Determine the (X, Y) coordinate at the center of the cell enclosing the given text.  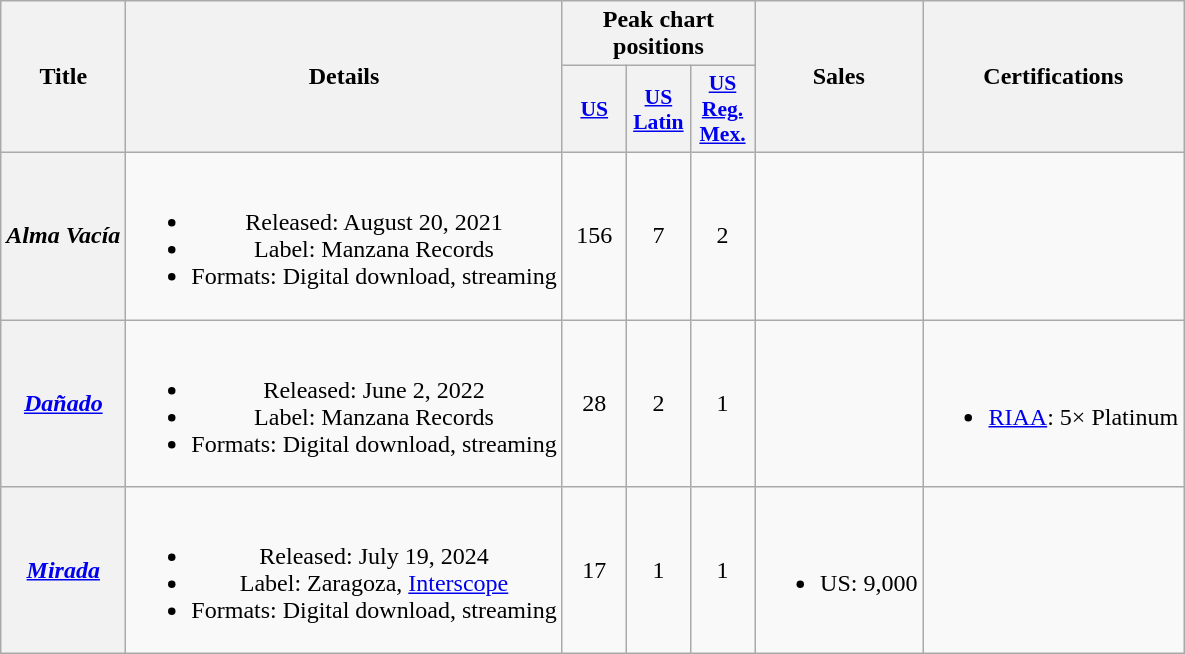
US: 9,000 (839, 570)
17 (594, 570)
Title (64, 77)
Released: June 2, 2022Label: Manzana RecordsFormats: Digital download, streaming (344, 404)
7 (658, 236)
Alma Vacía (64, 236)
Peak chart positions (658, 34)
Sales (839, 77)
Dañado (64, 404)
156 (594, 236)
Details (344, 77)
Released: July 19, 2024Label: Zaragoza, InterscopeFormats: Digital download, streaming (344, 570)
USLatin (658, 110)
Released: August 20, 2021Label: Manzana RecordsFormats: Digital download, streaming (344, 236)
28 (594, 404)
USReg.Mex. (722, 110)
Mirada (64, 570)
Certifications (1054, 77)
US (594, 110)
RIAA: 5× Platinum (1054, 404)
